From the cell containing the given text, extract its center point as [X, Y] coordinate. 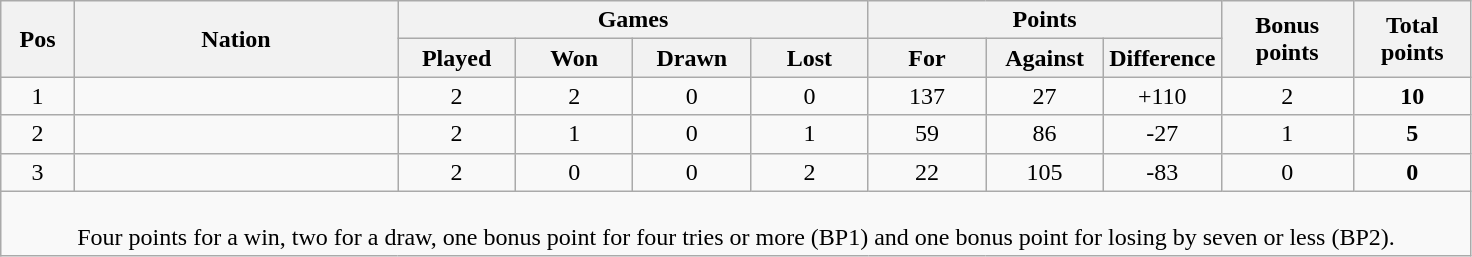
10 [1412, 96]
Drawn [692, 58]
Difference [1162, 58]
86 [1045, 134]
59 [927, 134]
Nation [236, 39]
For [927, 58]
22 [927, 172]
+110 [1162, 96]
Against [1045, 58]
-27 [1162, 134]
Played [457, 58]
5 [1412, 134]
-83 [1162, 172]
Totalpoints [1412, 39]
Points [1044, 20]
Bonuspoints [1287, 39]
137 [927, 96]
Lost [810, 58]
Games [633, 20]
27 [1045, 96]
Won [574, 58]
105 [1045, 172]
Pos [38, 39]
Four points for a win, two for a draw, one bonus point for four tries or more (BP1) and one bonus point for losing by seven or less (BP2). [736, 224]
3 [38, 172]
